Identify which cell holds the provided text, then report its [X, Y] central coordinate. 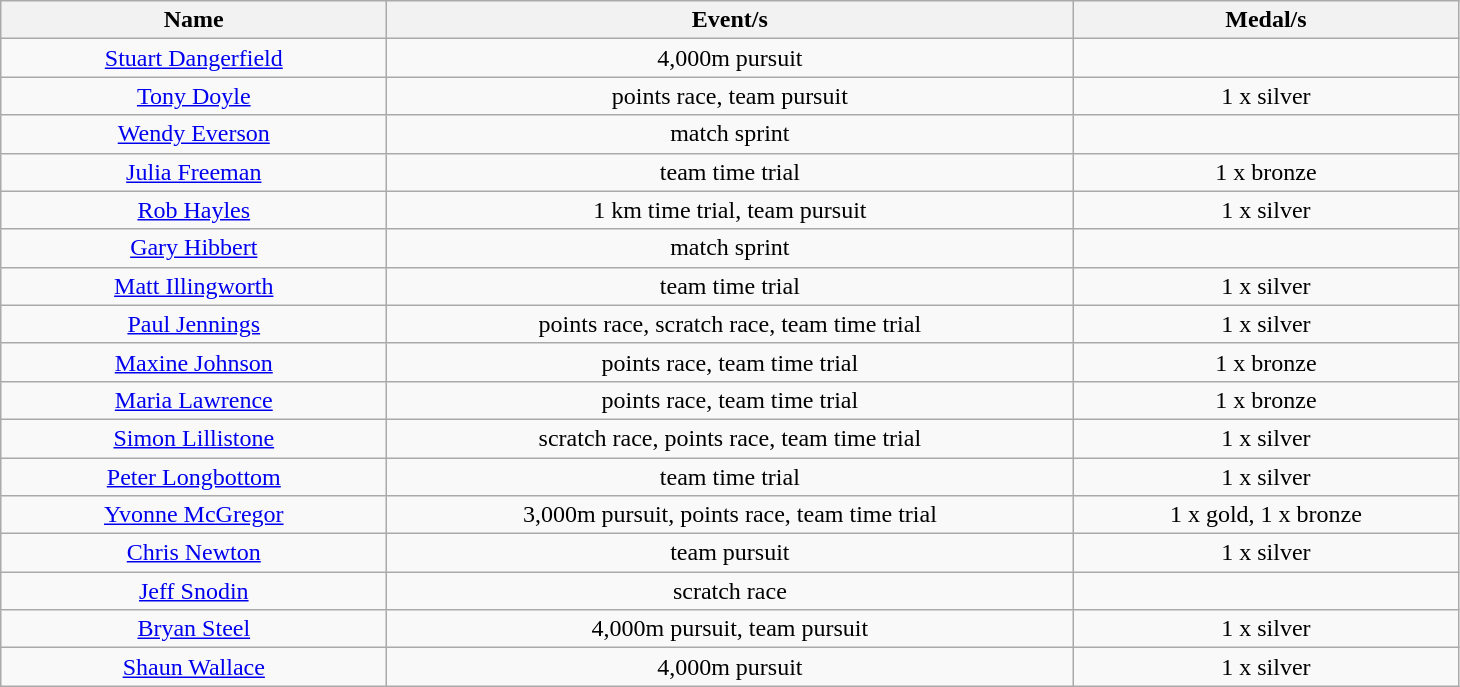
Stuart Dangerfield [194, 58]
4,000m pursuit, team pursuit [730, 629]
1 km time trial, team pursuit [730, 210]
team pursuit [730, 553]
Jeff Snodin [194, 591]
Peter Longbottom [194, 477]
points race, scratch race, team time trial [730, 324]
Paul Jennings [194, 324]
Gary Hibbert [194, 248]
Rob Hayles [194, 210]
Wendy Everson [194, 134]
Name [194, 20]
Yvonne McGregor [194, 515]
Tony Doyle [194, 96]
3,000m pursuit, points race, team time trial [730, 515]
scratch race [730, 591]
Simon Lillistone [194, 438]
Maria Lawrence [194, 400]
points race, team pursuit [730, 96]
Medal/s [1266, 20]
Julia Freeman [194, 172]
Chris Newton [194, 553]
Bryan Steel [194, 629]
Matt Illingworth [194, 286]
Shaun Wallace [194, 667]
Event/s [730, 20]
scratch race, points race, team time trial [730, 438]
Maxine Johnson [194, 362]
1 x gold, 1 x bronze [1266, 515]
